Return the [x, y] coordinate for the center point of the cell that contains the specified text.  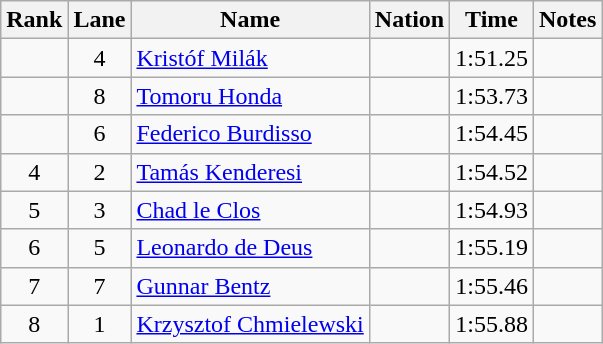
Notes [567, 20]
1:54.45 [492, 134]
1:55.88 [492, 324]
Tomoru Honda [250, 96]
Time [492, 20]
1:55.19 [492, 248]
Rank [34, 20]
Krzysztof Chmielewski [250, 324]
Lane [100, 20]
1:54.93 [492, 210]
Tamás Kenderesi [250, 172]
Nation [409, 20]
1 [100, 324]
Chad le Clos [250, 210]
1:53.73 [492, 96]
3 [100, 210]
Name [250, 20]
1:51.25 [492, 58]
2 [100, 172]
Federico Burdisso [250, 134]
Leonardo de Deus [250, 248]
1:54.52 [492, 172]
1:55.46 [492, 286]
Gunnar Bentz [250, 286]
Kristóf Milák [250, 58]
